From the cell containing the given text, extract its center point as [X, Y] coordinate. 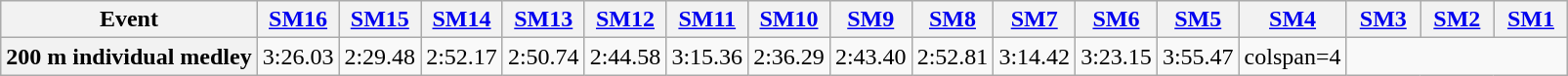
3:23.15 [1117, 57]
2:36.29 [789, 57]
3:15.36 [707, 57]
SM13 [543, 19]
SM4 [1293, 19]
SM6 [1117, 19]
SM3 [1383, 19]
SM11 [707, 19]
2:43.40 [870, 57]
2:52.81 [953, 57]
SM5 [1198, 19]
colspan=4 [1293, 57]
200 m individual medley [129, 57]
SM2 [1458, 19]
SM8 [953, 19]
SM7 [1035, 19]
SM12 [625, 19]
SM14 [462, 19]
3:26.03 [298, 57]
3:55.47 [1198, 57]
SM16 [298, 19]
SM1 [1531, 19]
SM15 [380, 19]
2:44.58 [625, 57]
SM9 [870, 19]
Event [129, 19]
2:52.17 [462, 57]
3:14.42 [1035, 57]
2:29.48 [380, 57]
2:50.74 [543, 57]
SM10 [789, 19]
